For the text-containing cell, return its midpoint in [x, y] coordinate format. 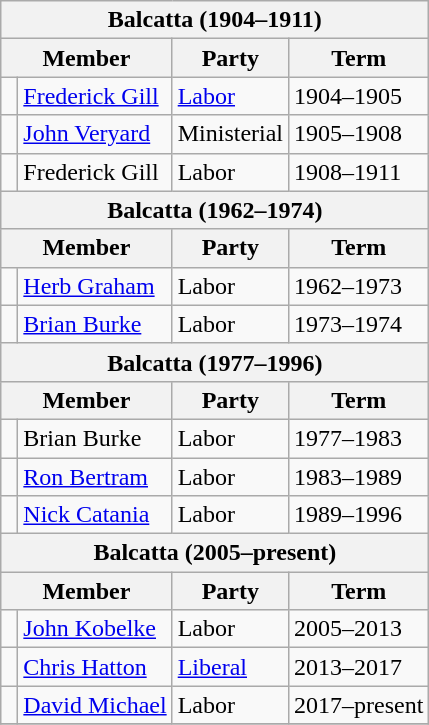
2005–2013 [359, 629]
David Michael [95, 705]
1962–1973 [359, 286]
John Kobelke [95, 629]
Balcatta (1904–1911) [215, 20]
1973–1974 [359, 324]
1977–1983 [359, 438]
Chris Hatton [95, 667]
John Veryard [95, 134]
Herb Graham [95, 286]
Balcatta (2005–present) [215, 553]
2017–present [359, 705]
1904–1905 [359, 96]
Nick Catania [95, 515]
2013–2017 [359, 667]
1908–1911 [359, 172]
Ministerial [230, 134]
Ron Bertram [95, 477]
1905–1908 [359, 134]
1983–1989 [359, 477]
Liberal [230, 667]
1989–1996 [359, 515]
Balcatta (1962–1974) [215, 210]
Balcatta (1977–1996) [215, 362]
